Provide the [x, y] coordinate of the cell's center where the given text is located.  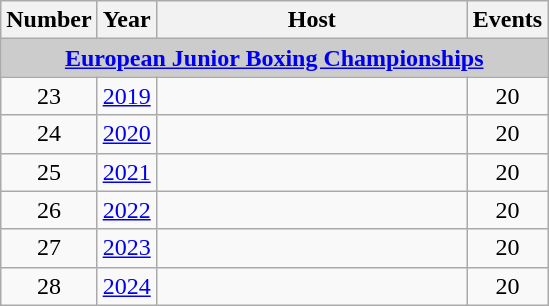
Year [126, 20]
2021 [126, 172]
2019 [126, 96]
27 [49, 248]
2020 [126, 134]
Number [49, 20]
26 [49, 210]
28 [49, 286]
2023 [126, 248]
Events [507, 20]
Host [312, 20]
24 [49, 134]
2024 [126, 286]
2022 [126, 210]
25 [49, 172]
23 [49, 96]
European Junior Boxing Championships [274, 58]
